Provide the (X, Y) coordinate of the cell's center where the given text is located.  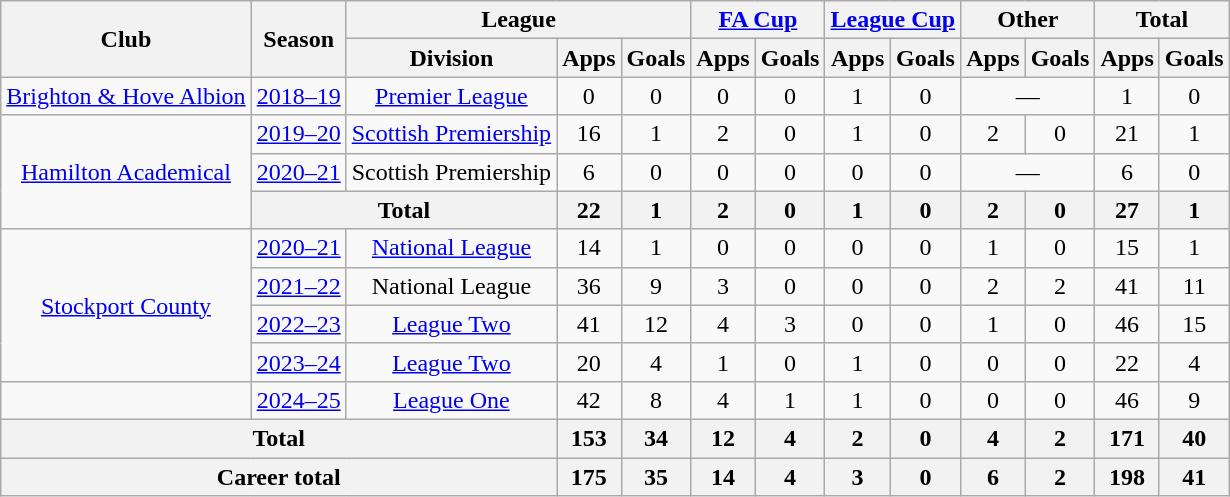
Other (1028, 20)
35 (656, 477)
36 (589, 286)
Division (451, 58)
153 (589, 438)
20 (589, 362)
Season (298, 39)
FA Cup (758, 20)
Premier League (451, 96)
2021–22 (298, 286)
40 (1194, 438)
Club (126, 39)
8 (656, 400)
198 (1127, 477)
League Cup (893, 20)
2023–24 (298, 362)
42 (589, 400)
2022–23 (298, 324)
2024–25 (298, 400)
21 (1127, 134)
League (518, 20)
Stockport County (126, 305)
Brighton & Hove Albion (126, 96)
16 (589, 134)
175 (589, 477)
Hamilton Academical (126, 172)
2019–20 (298, 134)
11 (1194, 286)
2018–19 (298, 96)
34 (656, 438)
League One (451, 400)
171 (1127, 438)
Career total (279, 477)
27 (1127, 210)
